Determine the [X, Y] coordinate at the center of the cell enclosing the given text.  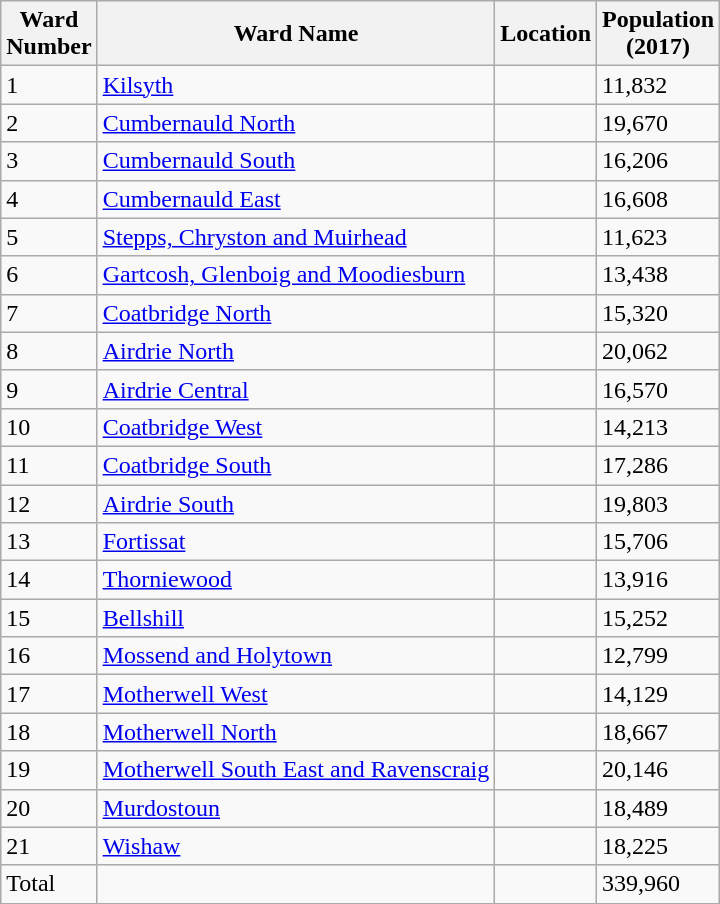
14 [49, 580]
Kilsyth [296, 85]
11,623 [658, 237]
Coatbridge North [296, 313]
4 [49, 199]
Location [546, 34]
16,608 [658, 199]
12 [49, 503]
9 [49, 389]
2 [49, 123]
19 [49, 770]
3 [49, 161]
18 [49, 732]
Thorniewood [296, 580]
11 [49, 465]
Cumbernauld North [296, 123]
Airdrie South [296, 503]
14,129 [658, 694]
18,489 [658, 808]
Bellshill [296, 618]
Wishaw [296, 846]
17,286 [658, 465]
15,706 [658, 542]
1 [49, 85]
15 [49, 618]
Fortissat [296, 542]
Coatbridge West [296, 427]
13,916 [658, 580]
Motherwell North [296, 732]
Stepps, Chryston and Muirhead [296, 237]
15,252 [658, 618]
WardNumber [49, 34]
17 [49, 694]
5 [49, 237]
20 [49, 808]
Gartcosh, Glenboig and Moodiesburn [296, 275]
16,206 [658, 161]
13,438 [658, 275]
Airdrie Central [296, 389]
Mossend and Holytown [296, 656]
10 [49, 427]
13 [49, 542]
18,667 [658, 732]
16 [49, 656]
Airdrie North [296, 351]
15,320 [658, 313]
6 [49, 275]
Murdostoun [296, 808]
8 [49, 351]
18,225 [658, 846]
Ward Name [296, 34]
Cumbernauld East [296, 199]
20,062 [658, 351]
20,146 [658, 770]
Population(2017) [658, 34]
Total [49, 884]
Cumbernauld South [296, 161]
7 [49, 313]
Motherwell South East and Ravenscraig [296, 770]
Motherwell West [296, 694]
19,670 [658, 123]
16,570 [658, 389]
21 [49, 846]
339,960 [658, 884]
11,832 [658, 85]
14,213 [658, 427]
12,799 [658, 656]
19,803 [658, 503]
Coatbridge South [296, 465]
